Capture the cell that displays the provided text and extract its [X, Y] central coordinate. 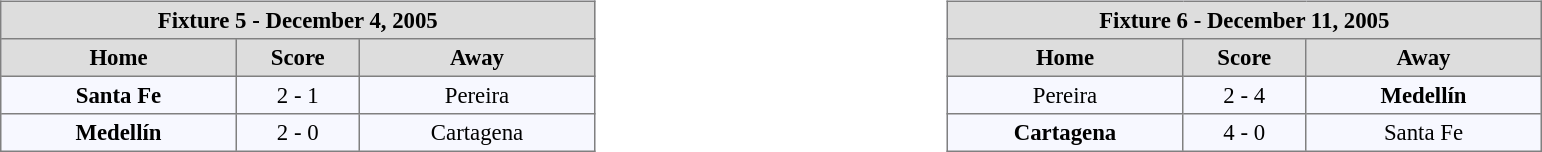
2 - 4 [1244, 95]
Fixture 6 - December 11, 2005 [1244, 20]
Fixture 5 - December 4, 2005 [298, 20]
2 - 1 [298, 95]
4 - 0 [1244, 133]
2 - 0 [298, 133]
